Extract the [x, y] coordinate from the center of the cell holding the provided text.  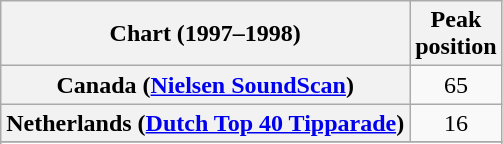
65 [456, 85]
Netherlands (Dutch Top 40 Tipparade) [206, 123]
Peakposition [456, 34]
Chart (1997–1998) [206, 34]
Canada (Nielsen SoundScan) [206, 85]
16 [456, 123]
